Extract the (x, y) coordinate from the center of the cell holding the provided text.  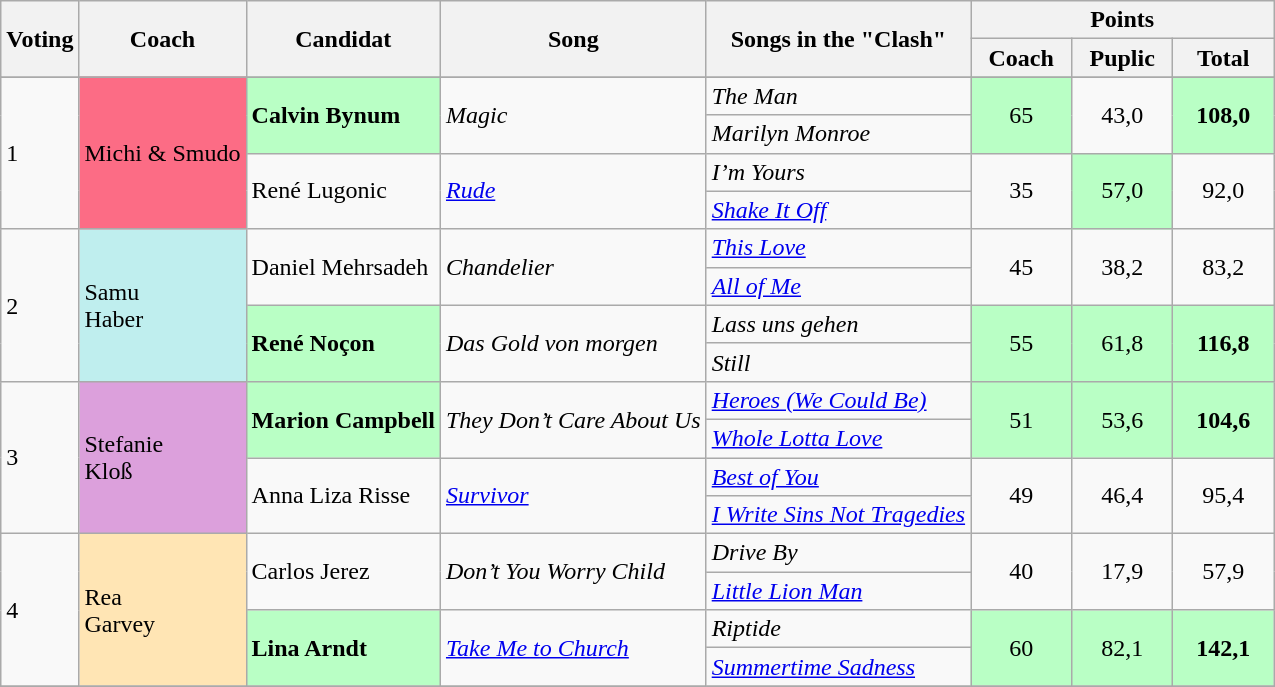
Daniel Mehrsadeh (343, 267)
4 (40, 610)
They Don’t Care About Us (573, 419)
38,2 (1122, 267)
57,0 (1122, 191)
Don’t You Worry Child (573, 572)
46,4 (1122, 496)
Magic (573, 115)
Survivor (573, 496)
82,1 (1122, 648)
Song (573, 39)
Rea Garvey (162, 610)
Carlos Jerez (343, 572)
Shake It Off (838, 210)
Whole Lotta Love (838, 438)
65 (1022, 115)
This Love (838, 248)
3 (40, 457)
57,9 (1224, 572)
Michi & Smudo (162, 153)
Das Gold von morgen (573, 343)
Puplic (1122, 58)
Summertime Sadness (838, 667)
I’m Yours (838, 172)
17,9 (1122, 572)
95,4 (1224, 496)
45 (1022, 267)
51 (1022, 419)
Songs in the "Clash" (838, 39)
43,0 (1122, 115)
1 (40, 153)
92,0 (1224, 191)
Rude (573, 191)
142,1 (1224, 648)
Riptide (838, 629)
40 (1022, 572)
Calvin Bynum (343, 115)
Marion Campbell (343, 419)
René Lugonic (343, 191)
35 (1022, 191)
Marilyn Monroe (838, 134)
Total (1224, 58)
Chandelier (573, 267)
I Write Sins Not Tragedies (838, 515)
Candidat (343, 39)
Anna Liza Risse (343, 496)
Samu Haber (162, 305)
The Man (838, 96)
116,8 (1224, 343)
Best of You (838, 477)
Drive By (838, 553)
Take Me to Church (573, 648)
Still (838, 362)
83,2 (1224, 267)
55 (1022, 343)
60 (1022, 648)
Little Lion Man (838, 591)
49 (1022, 496)
2 (40, 305)
Lass uns gehen (838, 324)
53,6 (1122, 419)
Lina Arndt (343, 648)
61,8 (1122, 343)
René Noçon (343, 343)
Voting (40, 39)
108,0 (1224, 115)
Stefanie Kloß (162, 457)
All of Me (838, 286)
Points (1122, 20)
104,6 (1224, 419)
Heroes (We Could Be) (838, 400)
